Capture the cell that displays the provided text and extract its (X, Y) central coordinate. 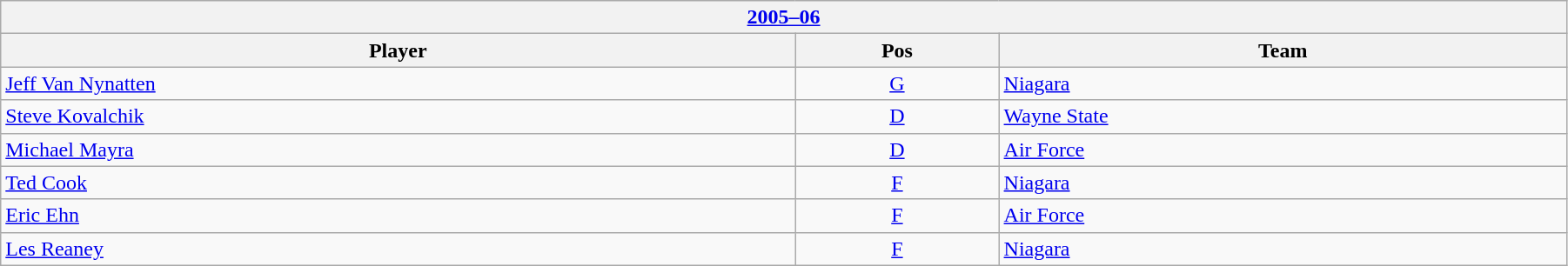
Eric Ehn (399, 216)
Team (1283, 50)
Ted Cook (399, 183)
2005–06 (784, 17)
Jeff Van Nynatten (399, 83)
Les Reaney (399, 249)
Player (399, 50)
Pos (897, 50)
G (897, 83)
Steve Kovalchik (399, 116)
Wayne State (1283, 116)
Michael Mayra (399, 150)
